Locate the cell with the specified text and output its (X, Y) center coordinate. 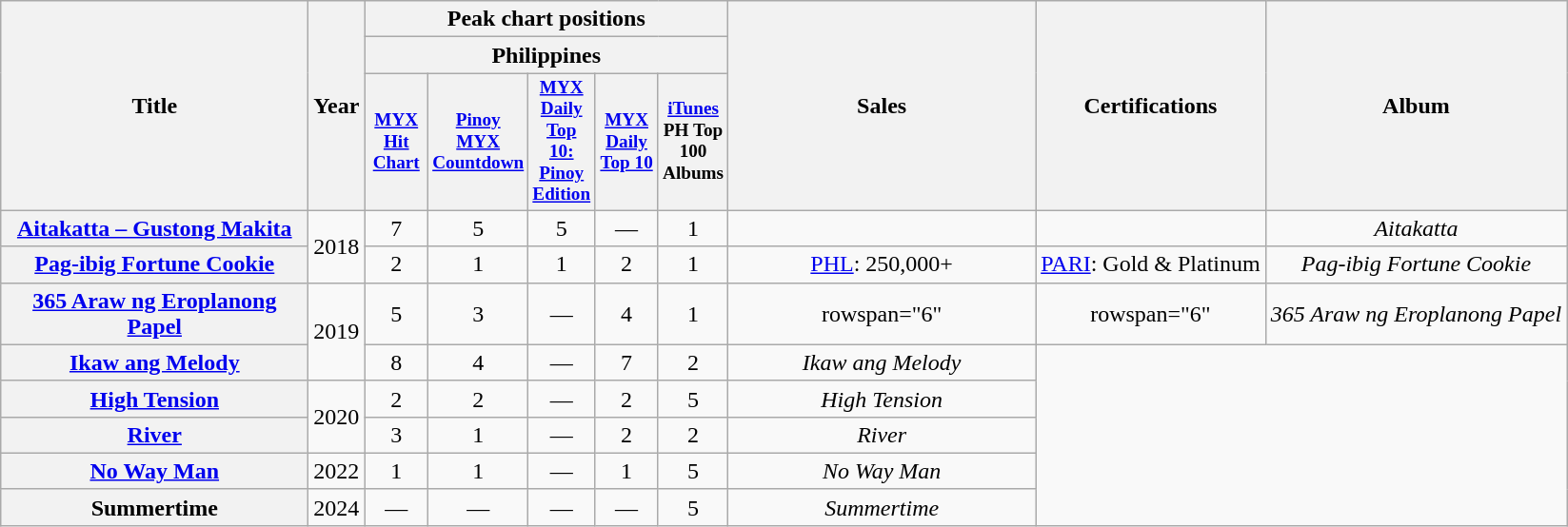
Sales (882, 106)
2024 (337, 507)
8 (396, 362)
Album (1416, 106)
PARI: Gold & Platinum (1151, 264)
Pinoy MYX Countdown (478, 142)
MYX Hit Chart (396, 142)
MYX Daily Top 10 (626, 142)
2019 (337, 331)
2018 (337, 246)
2022 (337, 471)
iTunes PH Top 100 Albums (693, 142)
Aitakatta – Gustong Makita (154, 228)
Aitakatta (1416, 228)
Title (154, 106)
Certifications (1151, 106)
Year (337, 106)
Philippines (546, 55)
Peak chart positions (546, 19)
MYX Daily Top 10: Pinoy Edition (562, 142)
PHL: 250,000+ (882, 264)
2020 (337, 417)
